Pinpoint the cell where the given text exists, returning its [x, y] midpoint coordinate. 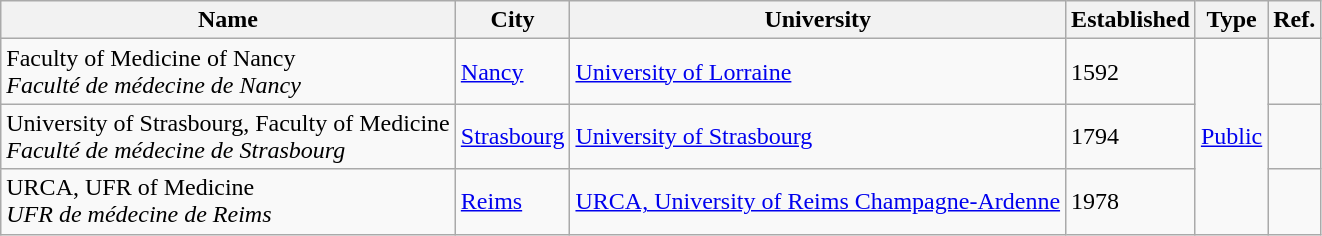
City [512, 20]
URCA, University of Reims Champagne-Ardenne [818, 202]
Type [1231, 20]
URCA, UFR of MedicineUFR de médecine de Reims [228, 202]
Reims [512, 202]
Nancy [512, 72]
1978 [1131, 202]
University [818, 20]
Established [1131, 20]
Public [1231, 136]
Name [228, 20]
University of Strasbourg, Faculty of MedicineFaculté de médecine de Strasbourg [228, 136]
University of Lorraine [818, 72]
University of Strasbourg [818, 136]
1794 [1131, 136]
Ref. [1294, 20]
1592 [1131, 72]
Faculty of Medicine of NancyFaculté de médecine de Nancy [228, 72]
Strasbourg [512, 136]
